Return the (X, Y) coordinate for the center point of the cell that contains the specified text.  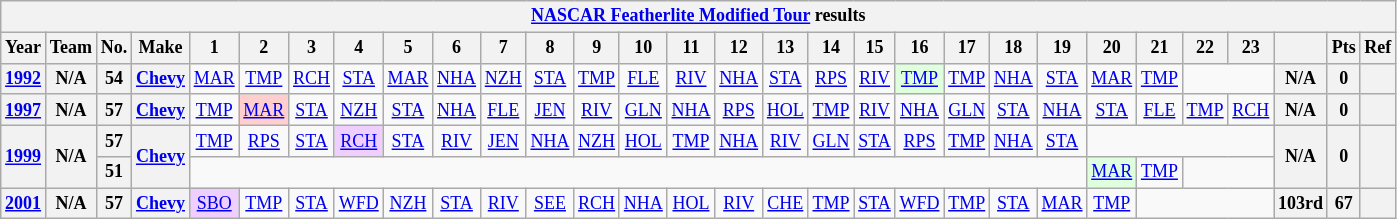
19 (1062, 48)
Ref (1378, 48)
3 (312, 48)
Pts (1344, 48)
15 (874, 48)
Year (24, 48)
22 (1205, 48)
NASCAR Featherlite Modified Tour results (698, 16)
Make (161, 48)
11 (691, 48)
No. (114, 48)
SEE (550, 204)
7 (503, 48)
1997 (24, 110)
23 (1251, 48)
67 (1344, 204)
13 (785, 48)
2 (264, 48)
SBO (214, 204)
10 (643, 48)
51 (114, 172)
54 (114, 78)
8 (550, 48)
2001 (24, 204)
20 (1112, 48)
103rd (1301, 204)
CHE (785, 204)
16 (920, 48)
5 (408, 48)
12 (739, 48)
1992 (24, 78)
14 (831, 48)
4 (358, 48)
1999 (24, 156)
18 (1014, 48)
Team (70, 48)
17 (967, 48)
21 (1160, 48)
1 (214, 48)
6 (457, 48)
9 (597, 48)
